Search for the cell housing the specified text and yield its [x, y] center coordinate. 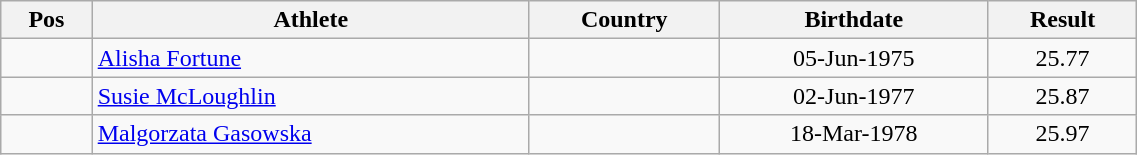
25.77 [1062, 58]
25.97 [1062, 134]
Result [1062, 20]
18-Mar-1978 [854, 134]
25.87 [1062, 96]
Country [624, 20]
05-Jun-1975 [854, 58]
Susie McLoughlin [310, 96]
Alisha Fortune [310, 58]
Pos [46, 20]
02-Jun-1977 [854, 96]
Athlete [310, 20]
Birthdate [854, 20]
Malgorzata Gasowska [310, 134]
